Identify which cell holds the provided text, then report its [x, y] central coordinate. 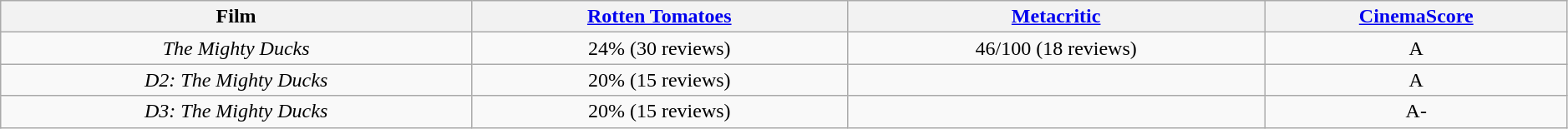
D2: The Mighty Ducks [236, 80]
Rotten Tomatoes [659, 17]
24% (30 reviews) [659, 48]
CinemaScore [1416, 17]
A- [1416, 112]
Film [236, 17]
The Mighty Ducks [236, 48]
46/100 (18 reviews) [1056, 48]
Metacritic [1056, 17]
D3: The Mighty Ducks [236, 112]
